Identify which cell holds the provided text, then report its (X, Y) central coordinate. 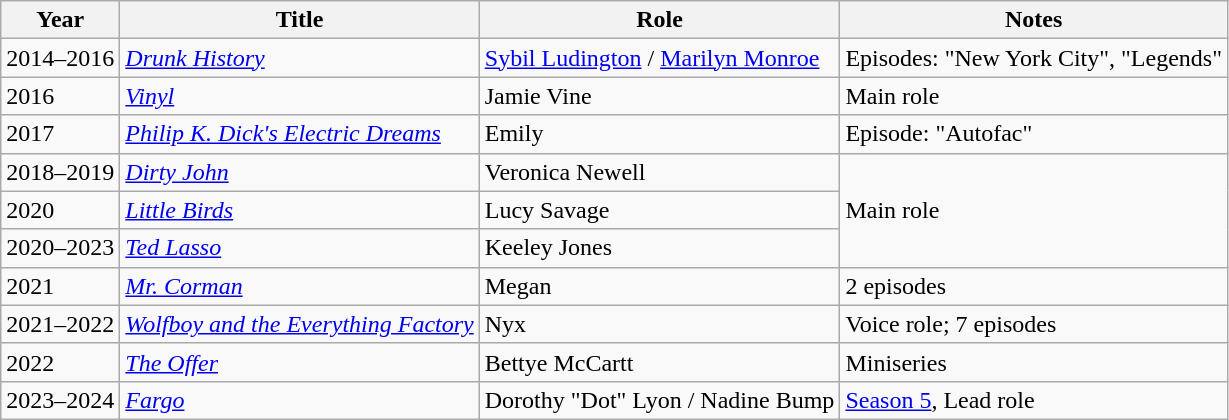
Jamie Vine (660, 96)
Mr. Corman (300, 286)
Dirty John (300, 172)
Keeley Jones (660, 248)
Little Birds (300, 210)
Miniseries (1034, 362)
Ted Lasso (300, 248)
Voice role; 7 episodes (1034, 324)
Title (300, 20)
Sybil Ludington / Marilyn Monroe (660, 58)
The Offer (300, 362)
Season 5, Lead role (1034, 400)
2020–2023 (60, 248)
2021–2022 (60, 324)
Lucy Savage (660, 210)
Fargo (300, 400)
Episode: "Autofac" (1034, 134)
Megan (660, 286)
Drunk History (300, 58)
Notes (1034, 20)
Year (60, 20)
2022 (60, 362)
Veronica Newell (660, 172)
Philip K. Dick's Electric Dreams (300, 134)
2016 (60, 96)
Role (660, 20)
Dorothy "Dot" Lyon / Nadine Bump (660, 400)
Episodes: "New York City", "Legends" (1034, 58)
2014–2016 (60, 58)
2023–2024 (60, 400)
2021 (60, 286)
Emily (660, 134)
2 episodes (1034, 286)
2017 (60, 134)
Bettye McCartt (660, 362)
Nyx (660, 324)
Vinyl (300, 96)
Wolfboy and the Everything Factory (300, 324)
2020 (60, 210)
2018–2019 (60, 172)
